Locate the cell with the specified text and output its (x, y) center coordinate. 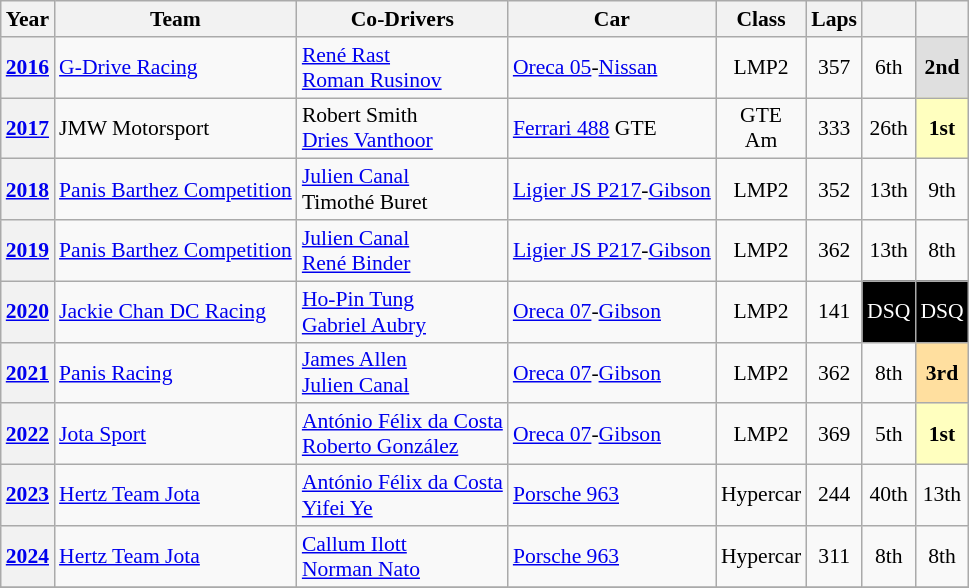
2018 (28, 190)
311 (834, 556)
Panis Racing (176, 372)
GTEAm (761, 128)
James Allen Julien Canal (402, 372)
G-Drive Racing (176, 68)
357 (834, 68)
Robert Smith Dries Vanthoor (402, 128)
Co-Drivers (402, 19)
Ho-Pin Tung Gabriel Aubry (402, 312)
JMW Motorsport (176, 128)
26th (888, 128)
Year (28, 19)
Jota Sport (176, 434)
3rd (942, 372)
352 (834, 190)
2nd (942, 68)
Oreca 05-Nissan (612, 68)
9th (942, 190)
40th (888, 496)
5th (888, 434)
António Félix da Costa Yifei Ye (402, 496)
2024 (28, 556)
2021 (28, 372)
369 (834, 434)
333 (834, 128)
René Rast Roman Rusinov (402, 68)
2019 (28, 250)
Team (176, 19)
2020 (28, 312)
2016 (28, 68)
Class (761, 19)
Ferrari 488 GTE (612, 128)
Jackie Chan DC Racing (176, 312)
2023 (28, 496)
2017 (28, 128)
Julien Canal René Binder (402, 250)
Julien Canal Timothé Buret (402, 190)
António Félix da Costa Roberto González (402, 434)
244 (834, 496)
Laps (834, 19)
2022 (28, 434)
Car (612, 19)
141 (834, 312)
Callum Ilott Norman Nato (402, 556)
6th (888, 68)
